Find where the given text appears and provide that cell's center as (x, y) coordinate. 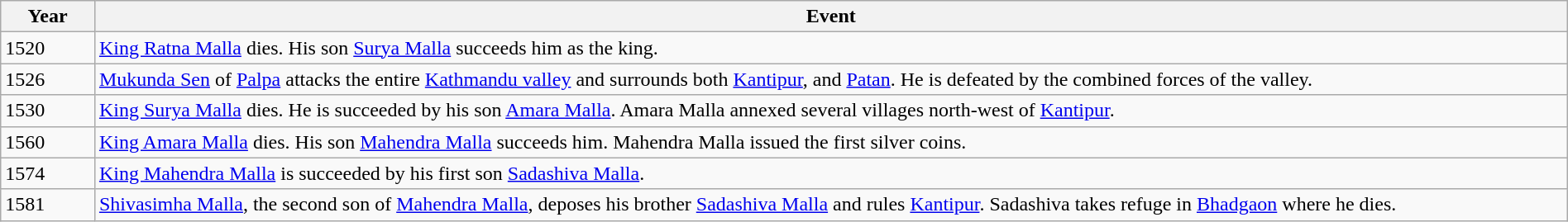
1574 (48, 173)
Mukunda Sen of Palpa attacks the entire Kathmandu valley and surrounds both Kantipur, and Patan. He is defeated by the combined forces of the valley. (830, 79)
1526 (48, 79)
1530 (48, 111)
1520 (48, 48)
1560 (48, 142)
1581 (48, 205)
King Amara Malla dies. His son Mahendra Malla succeeds him. Mahendra Malla issued the first silver coins. (830, 142)
King Ratna Malla dies. His son Surya Malla succeeds him as the king. (830, 48)
Year (48, 17)
King Surya Malla dies. He is succeeded by his son Amara Malla. Amara Malla annexed several villages north-west of Kantipur. (830, 111)
Event (830, 17)
King Mahendra Malla is succeeded by his first son Sadashiva Malla. (830, 173)
